Locate the cell with the specified text and output its (X, Y) center coordinate. 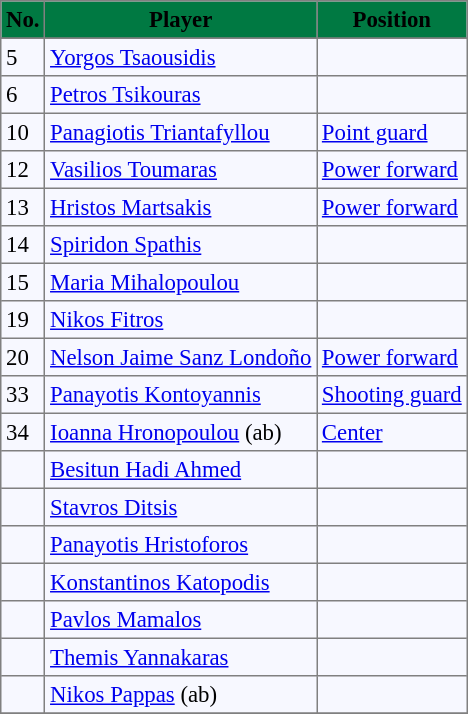
19 (23, 320)
14 (23, 245)
Themis Yannakaras (181, 657)
Player (181, 20)
Point guard (392, 132)
20 (23, 357)
13 (23, 207)
Pavlos Mamalos (181, 620)
Panagiotis Triantafyllou (181, 132)
Petros Tsikouras (181, 95)
Vasilios Toumaras (181, 170)
Nikos Fitros (181, 320)
Position (392, 20)
Panayotis Hristoforos (181, 545)
Nikos Pappas (ab) (181, 695)
34 (23, 432)
6 (23, 95)
15 (23, 282)
Konstantinos Katopodis (181, 582)
Nelson Jaime Sanz Londoño (181, 357)
Ioanna Hronopoulou (ab) (181, 432)
Panayotis Kontoyannis (181, 395)
Center (392, 432)
33 (23, 395)
Hristos Martsakis (181, 207)
10 (23, 132)
Spiridon Spathis (181, 245)
Yorgos Tsaousidis (181, 57)
5 (23, 57)
No. (23, 20)
Maria Mihalopoulou (181, 282)
12 (23, 170)
Shooting guard (392, 395)
Stavros Ditsis (181, 507)
Besitun Hadi Ahmed (181, 470)
